Detect which cell encompasses the target text, then output its [X, Y] center coordinate. 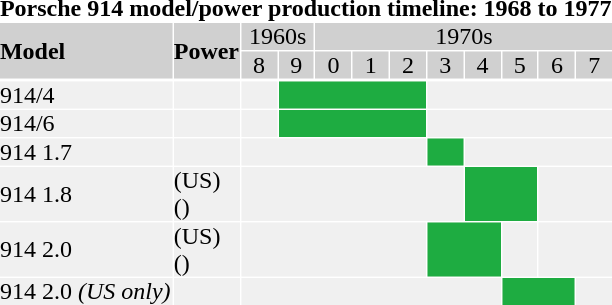
914/4 [86, 96]
914 1.7 [86, 152]
914 2.0 [86, 249]
1960s [278, 36]
9 [296, 66]
914 1.8 [86, 194]
1970s [464, 36]
1 [371, 66]
6 [557, 66]
Power [207, 51]
914 2.0 (US only) [86, 292]
3 [445, 66]
914/6 [86, 124]
Model [86, 51]
8 [259, 66]
4 [483, 66]
0 [334, 66]
5 [520, 66]
2 [408, 66]
7 [594, 66]
